Search for the cell housing the specified text and yield its (x, y) center coordinate. 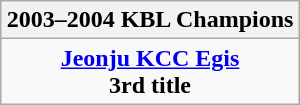
2003–2004 KBL Champions (150, 20)
Jeonju KCC Egis3rd title (150, 72)
